Extract the [x, y] coordinate from the center of the cell holding the provided text.  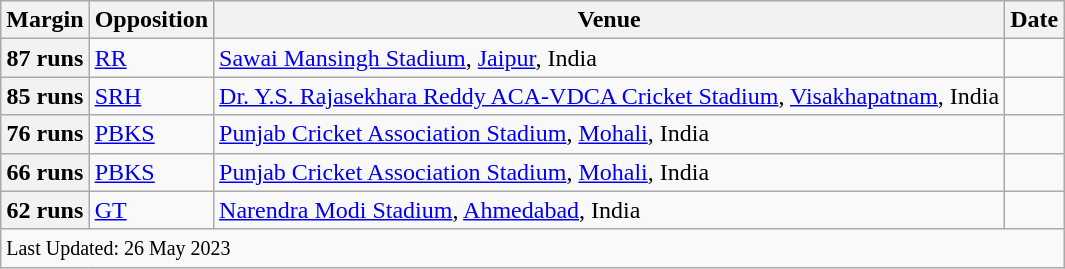
62 runs [45, 210]
Dr. Y.S. Rajasekhara Reddy ACA-VDCA Cricket Stadium, Visakhapatnam, India [610, 96]
Date [1034, 20]
76 runs [45, 134]
Opposition [151, 20]
Sawai Mansingh Stadium, Jaipur, India [610, 58]
87 runs [45, 58]
GT [151, 210]
85 runs [45, 96]
Venue [610, 20]
SRH [151, 96]
Last Updated: 26 May 2023 [532, 248]
RR [151, 58]
Margin [45, 20]
66 runs [45, 172]
Narendra Modi Stadium, Ahmedabad, India [610, 210]
